Return [x, y] of the center of cell containing provided text 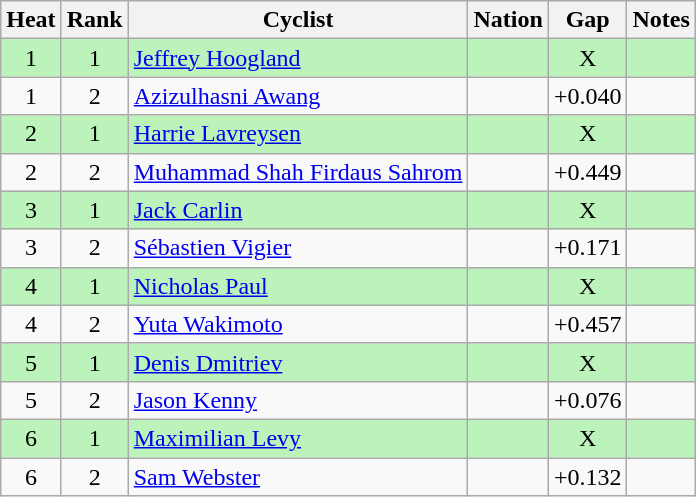
+0.449 [588, 172]
Maximilian Levy [298, 438]
+0.457 [588, 324]
Yuta Wakimoto [298, 324]
Rank [94, 20]
Jack Carlin [298, 210]
Azizulhasni Awang [298, 96]
Muhammad Shah Firdaus Sahrom [298, 172]
Jason Kenny [298, 400]
Harrie Lavreysen [298, 134]
Gap [588, 20]
Jeffrey Hoogland [298, 58]
Heat [31, 20]
+0.171 [588, 248]
Denis Dmitriev [298, 362]
+0.076 [588, 400]
Sébastien Vigier [298, 248]
+0.040 [588, 96]
+0.132 [588, 477]
Nation [508, 20]
Nicholas Paul [298, 286]
Notes [661, 20]
Sam Webster [298, 477]
Cyclist [298, 20]
